Capture the cell that displays the provided text and extract its (x, y) central coordinate. 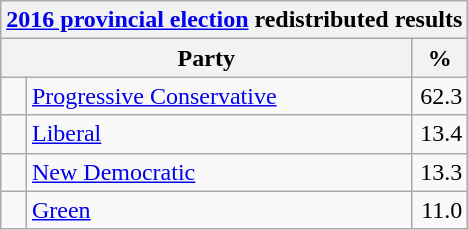
62.3 (440, 96)
New Democratic (218, 172)
2016 provincial election redistributed results (234, 20)
11.0 (440, 210)
Green (218, 210)
Progressive Conservative (218, 96)
Party (206, 58)
13.3 (440, 172)
Liberal (218, 134)
% (440, 58)
13.4 (440, 134)
